Identify which cell holds the provided text, then report its (X, Y) central coordinate. 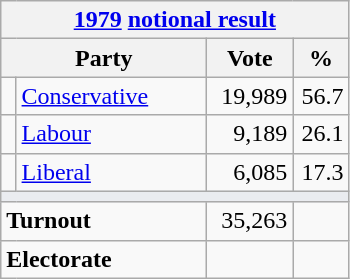
19,989 (250, 96)
17.3 (321, 172)
56.7 (321, 96)
Party (104, 58)
% (321, 58)
Vote (250, 58)
Electorate (104, 259)
26.1 (321, 134)
35,263 (250, 221)
Conservative (112, 96)
9,189 (250, 134)
1979 notional result (175, 20)
6,085 (250, 172)
Turnout (104, 221)
Liberal (112, 172)
Labour (112, 134)
